Capture the cell that displays the provided text and extract its [X, Y] central coordinate. 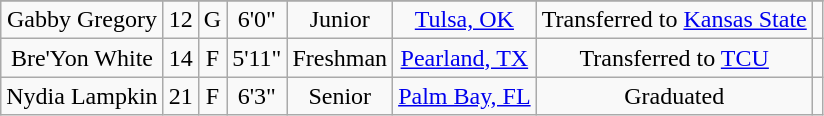
14 [180, 58]
21 [180, 96]
Gabby Gregory [82, 20]
12 [180, 20]
G [212, 20]
Transferred to TCU [674, 58]
Transferred to Kansas State [674, 20]
Senior [340, 96]
Junior [340, 20]
5'11" [257, 58]
Bre'Yon White [82, 58]
Graduated [674, 96]
6'3" [257, 96]
6'0" [257, 20]
Pearland, TX [465, 58]
Freshman [340, 58]
Tulsa, OK [465, 20]
Nydia Lampkin [82, 96]
Palm Bay, FL [465, 96]
